Locate the cell with the specified text and output its [X, Y] center coordinate. 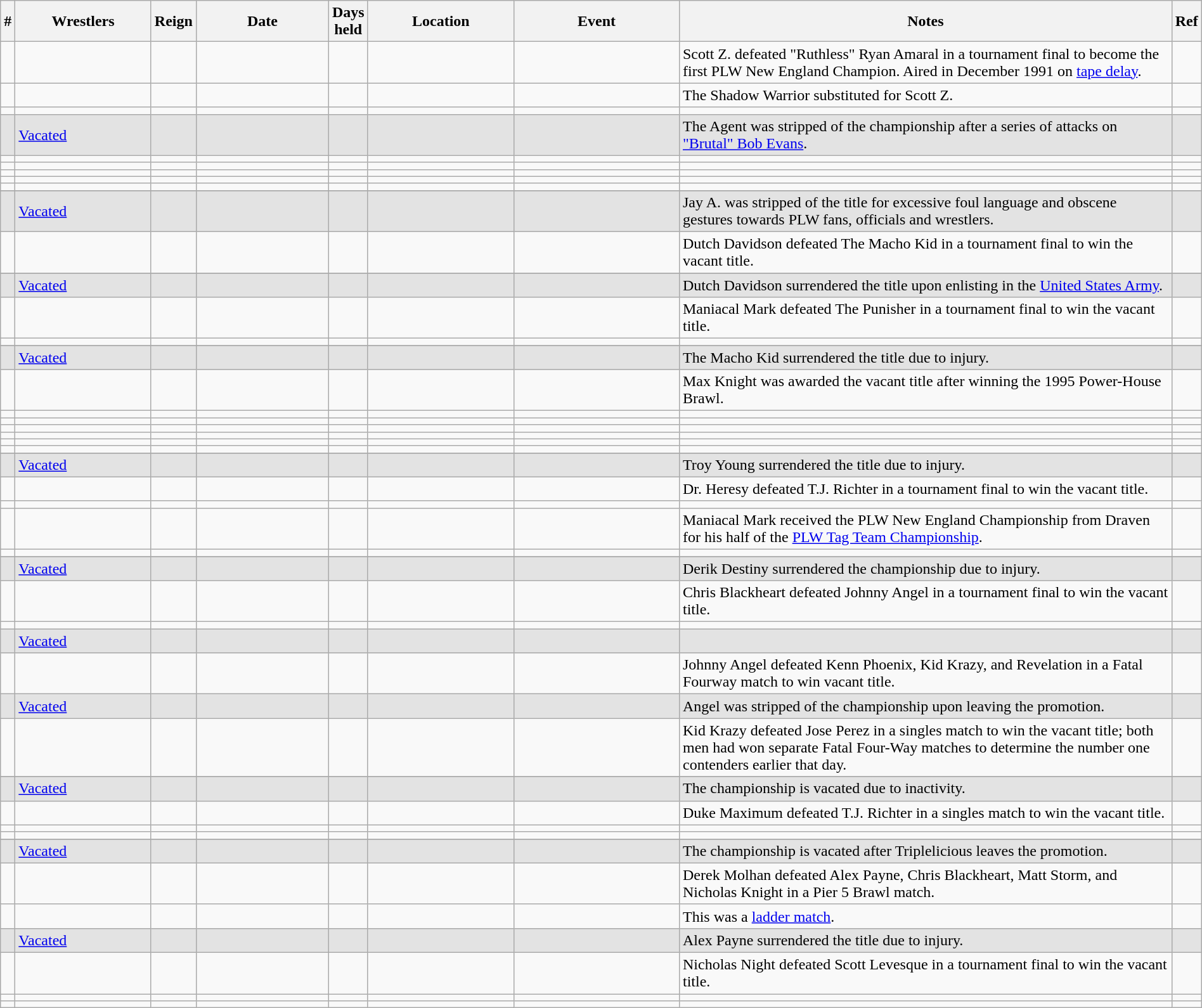
Event [597, 22]
Max Knight was awarded the vacant title after winning the 1995 Power-House Brawl. [926, 391]
Maniacal Mark received the PLW New England Championship from Draven for his half of the PLW Tag Team Championship. [926, 529]
Days held [348, 22]
Dutch Davidson defeated The Macho Kid in a tournament final to win the vacant title. [926, 252]
Jay A. was stripped of the title for excessive foul language and obscene gestures towards PLW fans, officials and wrestlers. [926, 210]
The Agent was stripped of the championship after a series of attacks on "Brutal" Bob Evans. [926, 134]
The Shadow Warrior substituted for Scott Z. [926, 95]
This was a ladder match. [926, 916]
Maniacal Mark defeated The Punisher in a tournament final to win the vacant title. [926, 318]
Derik Destiny surrendered the championship due to injury. [926, 569]
Dr. Heresy defeated T.J. Richter in a tournament final to win the vacant title. [926, 489]
Nicholas Night defeated Scott Levesque in a tournament final to win the vacant title. [926, 972]
Notes [926, 22]
Angel was stripped of the championship upon leaving the promotion. [926, 706]
# [8, 22]
Location [441, 22]
Alex Payne surrendered the title due to injury. [926, 940]
Duke Maximum defeated T.J. Richter in a singles match to win the vacant title. [926, 813]
The championship is vacated due to inactivity. [926, 789]
Scott Z. defeated "Ruthless" Ryan Amaral in a tournament final to become the first PLW New England Champion. Aired in December 1991 on tape delay. [926, 62]
The championship is vacated after Triplelicious leaves the promotion. [926, 851]
Chris Blackheart defeated Johnny Angel in a tournament final to win the vacant title. [926, 601]
Wrestlers [84, 22]
Reign [174, 22]
The Macho Kid surrendered the title due to injury. [926, 358]
Johnny Angel defeated Kenn Phoenix, Kid Krazy, and Revelation in a Fatal Fourway match to win vacant title. [926, 673]
Ref [1187, 22]
Dutch Davidson surrendered the title upon enlisting in the United States Army. [926, 285]
Troy Young surrendered the title due to injury. [926, 465]
Date [262, 22]
Derek Molhan defeated Alex Payne, Chris Blackheart, Matt Storm, and Nicholas Knight in a Pier 5 Brawl match. [926, 884]
